Locate the cell with the specified text and output its (X, Y) center coordinate. 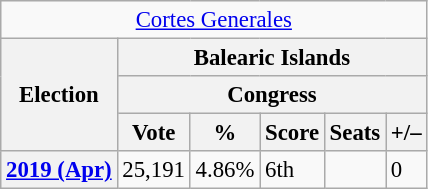
4.86% (224, 170)
6th (292, 170)
% (224, 133)
25,191 (154, 170)
Balearic Islands (272, 58)
0 (406, 170)
Congress (272, 95)
Seats (354, 133)
Cortes Generales (214, 20)
+/– (406, 133)
Election (59, 96)
2019 (Apr) (59, 170)
Vote (154, 133)
Score (292, 133)
